Provide the (X, Y) coordinate of the cell's center where the given text is located.  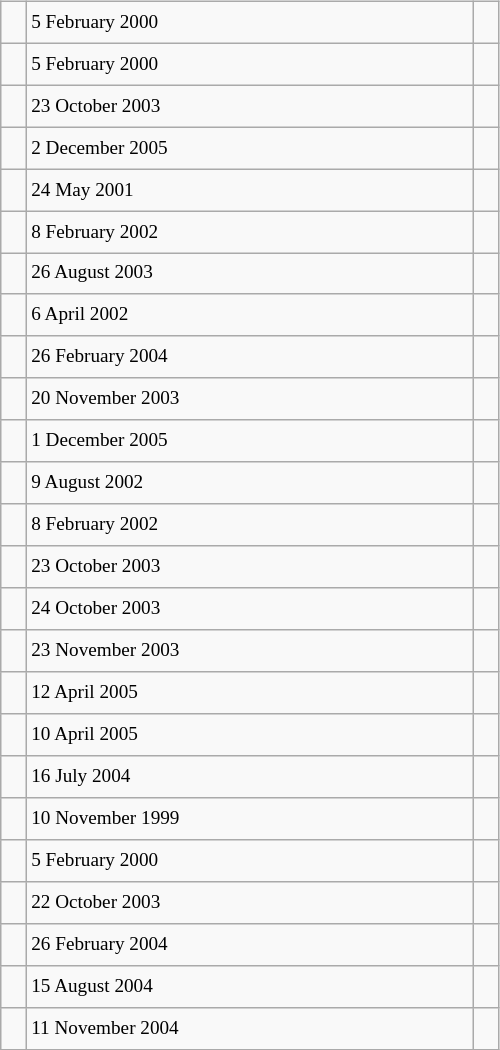
24 October 2003 (250, 609)
10 November 1999 (250, 819)
6 April 2002 (250, 315)
20 November 2003 (250, 399)
15 August 2004 (250, 986)
16 July 2004 (250, 777)
24 May 2001 (250, 190)
22 October 2003 (250, 902)
11 November 2004 (250, 1028)
10 April 2005 (250, 735)
2 December 2005 (250, 148)
23 November 2003 (250, 651)
1 December 2005 (250, 441)
9 August 2002 (250, 483)
26 August 2003 (250, 274)
12 April 2005 (250, 693)
